Find where the given text appears and provide that cell's center as (X, Y) coordinate. 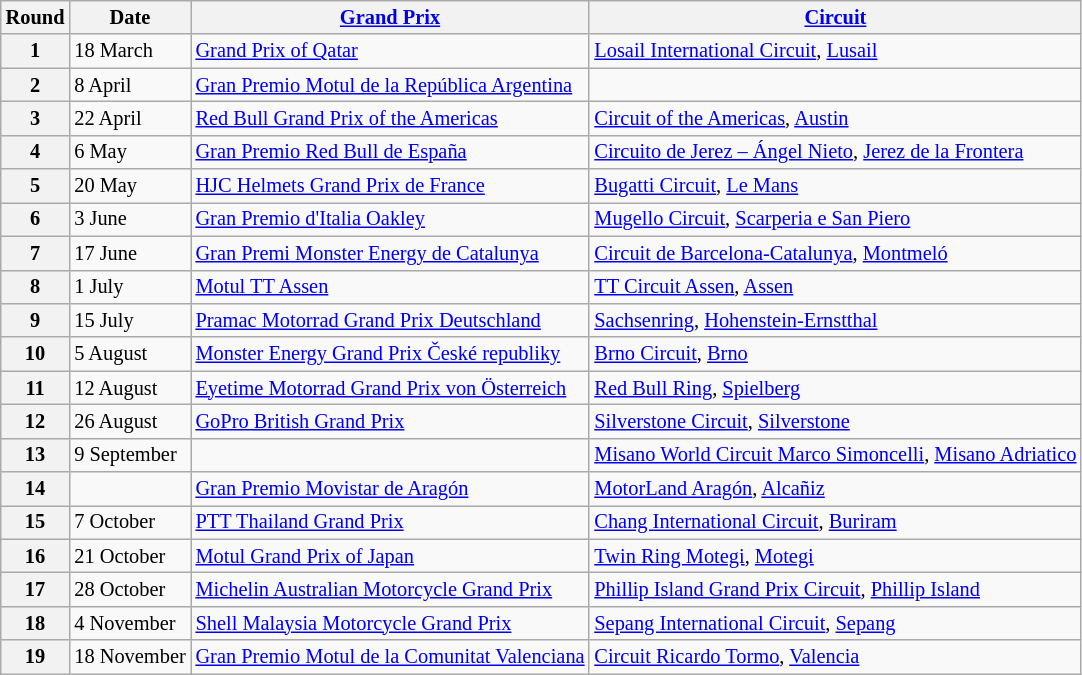
7 October (130, 522)
Round (36, 17)
Circuito de Jerez – Ángel Nieto, Jerez de la Frontera (835, 152)
9 (36, 320)
Date (130, 17)
Bugatti Circuit, Le Mans (835, 186)
Silverstone Circuit, Silverstone (835, 421)
16 (36, 556)
Gran Premi Monster Energy de Catalunya (390, 253)
Grand Prix of Qatar (390, 51)
15 (36, 522)
4 (36, 152)
8 April (130, 85)
6 May (130, 152)
12 (36, 421)
18 March (130, 51)
22 April (130, 118)
Gran Premio Movistar de Aragón (390, 489)
Circuit (835, 17)
Misano World Circuit Marco Simoncelli, Misano Adriatico (835, 455)
Mugello Circuit, Scarperia e San Piero (835, 219)
Monster Energy Grand Prix České republiky (390, 354)
28 October (130, 589)
Gran Premio d'Italia Oakley (390, 219)
PTT Thailand Grand Prix (390, 522)
13 (36, 455)
2 (36, 85)
HJC Helmets Grand Prix de France (390, 186)
10 (36, 354)
Circuit Ricardo Tormo, Valencia (835, 657)
20 May (130, 186)
5 August (130, 354)
Circuit of the Americas, Austin (835, 118)
18 (36, 623)
Sepang International Circuit, Sepang (835, 623)
4 November (130, 623)
Pramac Motorrad Grand Prix Deutschland (390, 320)
17 (36, 589)
3 June (130, 219)
Brno Circuit, Brno (835, 354)
Circuit de Barcelona-Catalunya, Montmeló (835, 253)
Sachsenring, Hohenstein-Ernstthal (835, 320)
17 June (130, 253)
26 August (130, 421)
Gran Premio Motul de la Comunitat Valenciana (390, 657)
21 October (130, 556)
8 (36, 287)
Losail International Circuit, Lusail (835, 51)
Red Bull Ring, Spielberg (835, 388)
Twin Ring Motegi, Motegi (835, 556)
Chang International Circuit, Buriram (835, 522)
Red Bull Grand Prix of the Americas (390, 118)
12 August (130, 388)
15 July (130, 320)
GoPro British Grand Prix (390, 421)
Motul TT Assen (390, 287)
Gran Premio Red Bull de España (390, 152)
9 September (130, 455)
11 (36, 388)
Gran Premio Motul de la República Argentina (390, 85)
18 November (130, 657)
Eyetime Motorrad Grand Prix von Österreich (390, 388)
Phillip Island Grand Prix Circuit, Phillip Island (835, 589)
Shell Malaysia Motorcycle Grand Prix (390, 623)
5 (36, 186)
19 (36, 657)
Michelin Australian Motorcycle Grand Prix (390, 589)
MotorLand Aragón, Alcañiz (835, 489)
Grand Prix (390, 17)
Motul Grand Prix of Japan (390, 556)
14 (36, 489)
1 (36, 51)
1 July (130, 287)
7 (36, 253)
TT Circuit Assen, Assen (835, 287)
3 (36, 118)
6 (36, 219)
